From the cell containing the given text, extract its center point as [x, y] coordinate. 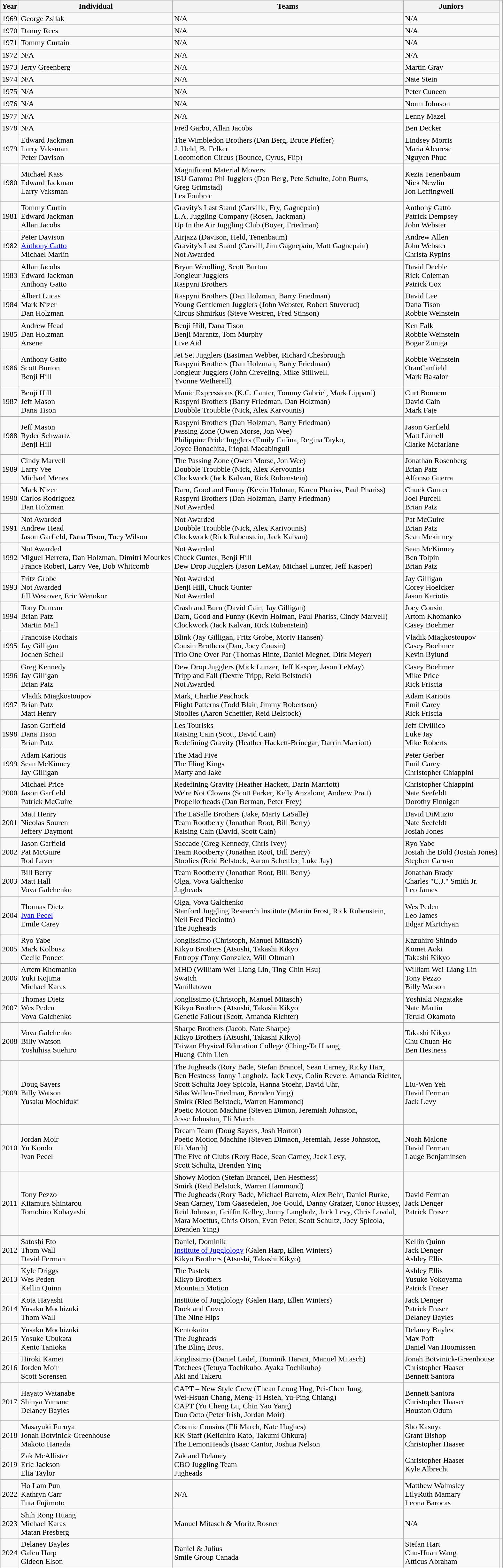
Not Awarded Doubble Troubble (Nick, Alex Karivounis) Clockwork (Rick Rubenstein, Jack Kalvan) [288, 528]
Manic Expressions (K.C. Canter, Tommy Gabriel, Mark Lippard) Raspyni Brothers (Barry Friedman, Dan Holzman) Doubble Troubble (Nick, Alex Karvounis) [288, 402]
Benji Hill Jeff Mason Dana Tison [96, 402]
2013 [10, 1280]
2017 [10, 1401]
Zak McAllister Eric Jackson Elia Taylor [96, 1465]
Magnificent Material Movers ISU Gamma Phi Jugglers (Dan Berg, Pete Schulte, John Burns, Greg Grimstad) Les Foubrac [288, 183]
George Zsilak [96, 19]
Jeff Civillico Luke Jay Mike Roberts [451, 734]
1969 [10, 19]
1998 [10, 734]
2001 [10, 823]
Not Awarded Chuck Gunter, Benji Hill Dew Drop Jugglers (Jason LeMay, Michael Lunzer, Jeff Kasper) [288, 557]
Kentokaito The Jugheads The Bling Bros. [288, 1338]
Jonathan Brady Charles "C.J." Smith Jr. Leo James [451, 881]
Noah Malone David Ferman Lauge Benjaminsen [451, 1148]
Jason Garfield Matt Linnell Clarke Mcfarlane [451, 436]
1983 [10, 275]
Takashi Kikyo Chu Chuan-Ho Ben Hestness [451, 1041]
2003 [10, 881]
1973 [10, 67]
Jeff Mason Ryder Schwartz Benji Hill [96, 436]
1980 [10, 183]
Ken Falk Robbie Weinstein Bogar Zuniga [451, 334]
Thomas Dietz Wes Peden Vova Galchenko [96, 1008]
1990 [10, 499]
Peter Gerber Emil Carey Christopher Chiappini [451, 764]
Robbie Weinstein OranCanfield Mark Bakalor [451, 368]
Crash and Burn (David Cain, Jay Gilligan) Darn, Good and Funny (Kevin Holman, Paul Phariss, Cindy Marvell) Clockwork (Jack Kalvan, Rick Rubenstein) [288, 616]
1992 [10, 557]
Anthony Gatto Patrick Dempsey John Webster [451, 217]
Tommy Curtin Edward Jackman Allan Jacobs [96, 217]
Ryo Yabe Josiah the Bold (Josiah Jones) Stephen Caruso [451, 852]
Jonglissimo (Daniel Ledel, Dominik Harant, Manuel Mitasch) Totchees (Tetuya Tochikubo, Ayaka Tochikubo) Aki and Takeru [288, 1368]
Danny Rees [96, 31]
Peter Davison Anthony Gatto Michael Marlin [96, 246]
Blink (Jay Gilligan, Fritz Grobe, Morty Hansen) Cousin Brothers (Dan, Joey Cousin) Trio One Over Par (Thomas Hinte, Daniel Megnet, Dirk Meyer) [288, 646]
Vova Galchenko Billy Watson Yoshihisa Suehiro [96, 1041]
Not Awarded Benji Hill, Chuck Gunter Not Awarded [288, 587]
Liu-Wen Yeh David Ferman Jack Levy [451, 1092]
Daniel & Julius Smile Group Canada [288, 1553]
Jack Denger Patrick Fraser Delaney Bayles [451, 1309]
Cosmic Cousins (Eli March, Nate Hughes) KK Staff (Keiichiro Kato, Takumi Ohkura) The LemonHeads (Isaac Cantor, Joshua Nelson [288, 1435]
Sho Kasuya Grant Bishop Christopher Haaser [451, 1435]
Ryo Yabe Mark Kolbusz Cecile Poncet [96, 949]
Olga, Vova Galchenko Stanford Juggling Research Institute (Martin Frost, Rick Rubenstein, Neil Fred Picciotto) The Jugheads [288, 915]
Sean McKinney Ben Tolpin Brian Patz [451, 557]
Joey Cousin Artom Khomanko Casey Boehmer [451, 616]
2005 [10, 949]
David Ferman Jack Denger Patrick Fraser [451, 1203]
The LaSalle Brothers (Jake, Marty LaSalle) Team Rootberry (Jonathan Root, Bill Berry) Raising Cain (David, Scott Cain) [288, 823]
Wes Peden Leo James Edgar Mkrtchyan [451, 915]
Peter Cuneen [451, 91]
Saccade (Greg Kennedy, Chris Ivey) Team Rootberry (Jonathan Root, Bill Berry) Stoolies (Reid Belstock, Aaron Schettler, Luke Jay) [288, 852]
Sharpe Brothers (Jacob, Nate Sharpe) Kikyo Brothers (Atsushi, Takashi Kikyo) Taiwan Physical Education College (Ching-Ta Huang, Huang-Chin Lien [288, 1041]
Not Awarded Andrew Head Jason Garfield, Dana Tison, Tuey Wilson [96, 528]
Tony Duncan Brian Patz Martin Mall [96, 616]
Nate Stein [451, 79]
1972 [10, 55]
1970 [10, 31]
Masayuki Furuya Jonah Botvinick-Greenhouse Makoto Hanada [96, 1435]
Adam Kariotis Sean McKinney Jay Gilligan [96, 764]
2019 [10, 1465]
Yoshiaki Nagatake Nate Martin Teruki Okamoto [451, 1008]
Chuck Gunter Joel Purcell Brian Patz [451, 499]
Albert Lucas Mark Nizer Dan Holzman [96, 305]
2015 [10, 1338]
Zak and Delaney CBO Juggling Team Jugheads [288, 1465]
1987 [10, 402]
1994 [10, 616]
Cindy Marvell Larry Vee Michael Menes [96, 469]
1981 [10, 217]
Artem Khomanko Yuki Kojima Michael Karas [96, 978]
Edward Jackman Larry Vaksman Peter Davison [96, 149]
2006 [10, 978]
1995 [10, 646]
1971 [10, 43]
1974 [10, 79]
Stefan Hart Chu-Huan Wang Atticus Abraham [451, 1553]
Les Tourisks Raising Cain (Scott, David Cain) Redefining Gravity (Heather Hackett-Brinegar, Darrin Marriott) [288, 734]
Doug Sayers Billy Watson Yusaku Mochiduki [96, 1092]
Andrew Allen John Webster Christa Rypins [451, 246]
1986 [10, 368]
Not Awarded Miguel Herrera, Dan Holzman, Dimitri Mourkes France Robert, Larry Vee, Bob Whitcomb [96, 557]
The Pastels Kikyo Brothers Mountain Motion [288, 1280]
David Deeble Rick Coleman Patrick Cox [451, 275]
Bill Berry Matt Hall Vova Galchenko [96, 881]
Gravity's Last Stand (Carville, Fry, Gagnepain) L.A. Juggling Company (Rosen, Jackman) Up In the Air Juggling Club (Boyer, Friedman) [288, 217]
1985 [10, 334]
2010 [10, 1148]
Tony Pezzo Kitamura Shintarou Tomohiro Kobayashi [96, 1203]
William Wei-Liang Lin Tony Pezzo Billy Watson [451, 978]
David DiMuzio Nate Seefeldt Josiah Jones [451, 823]
2023 [10, 1524]
2012 [10, 1250]
Christopher Chiappini Nate Seefeldt Dorothy Finnigan [451, 793]
1993 [10, 587]
Mark, Charlie Peachock Flight Patterns (Todd Blair, Jimmy Robertson) Stoolies (Aaron Schettler, Reid Belstock) [288, 705]
2018 [10, 1435]
Kazuhiro Shindo Komei Aoki Takashi Kikyo [451, 949]
1984 [10, 305]
Norm Johnson [451, 104]
Andrew Head Dan Holzman Arsene [96, 334]
1976 [10, 104]
Matt Henry Nicolas Souren Jeffery Daymont [96, 823]
Adam Kariotis Emil Carey Rick Friscia [451, 705]
MHD (William Wei-Liang Lin, Ting-Chin Hsu) Swatch Vanillatown [288, 978]
1982 [10, 246]
Kellin Quinn Jack Denger Ashley Ellis [451, 1250]
1977 [10, 116]
2000 [10, 793]
Yusaku Mochizuki Yosuke Ubukata Kento Tanioka [96, 1338]
Jonathan Rosenberg Brian Patz Alfonso Guerra [451, 469]
1979 [10, 149]
2014 [10, 1309]
2008 [10, 1041]
Bennett Santora Christopher Haaser Houston Odum [451, 1401]
2022 [10, 1494]
Martin Gray [451, 67]
Institute of Jugglology (Galen Harp, Ellen Winters) Duck and Cover The Nine Hips [288, 1309]
Kota Hayashi Yusaku Mochizuki Thom Wall [96, 1309]
Shih Rong Huang Michael Karas Matan Presberg [96, 1524]
Jonglissimo (Christoph, Manuel Mitasch) Kikyo Brothers (Atsushi, Takashi Kikyo Genetic Fallout (Scott, Amanda Richter) [288, 1008]
2011 [10, 1203]
1991 [10, 528]
Lenny Mazel [451, 116]
Jordan Moir Yu Kondo Ivan Pecel [96, 1148]
2016 [10, 1368]
1988 [10, 436]
Vladik Miagkostoupov Brian Patz Matt Henry [96, 705]
Raspyni Brothers (Dan Holzman, Barry Friedman) Young Gentlemen Jugglers (John Webster, Robert Stuverud) Circus Shmirkus (Steve Westren, Fred Stinson) [288, 305]
The Mad Five The Fling Kings Marty and Jake [288, 764]
Thomas Dietz Ivan Pecel Emile Carey [96, 915]
The Passing Zone (Owen Morse, Jon Wee) Doubble Troubble (Nick, Alex Kervounis) Clockwork (Jack Kalvan, Rick Rubenstein) [288, 469]
1978 [10, 128]
1996 [10, 675]
Anthony Gatto Scott Burton Benji Hill [96, 368]
Ho Lam Pun Kathryn Carr Futa Fujimoto [96, 1494]
Greg Kennedy Jay Gilligan Brian Patz [96, 675]
Casey Boehmer Mike Price Rick Friscia [451, 675]
Curt Bonnem David Cain Mark Faje [451, 402]
Michael Kass Edward Jackman Larry Vaksman [96, 183]
Jason Garfield Dana Tison Brian Patz [96, 734]
Allan Jacobs Edward Jackman Anthony Gatto [96, 275]
Francoise Rochais Jay Gilligan Jochen Schell [96, 646]
Manuel Mitasch & Moritz Rosner [288, 1524]
Delaney Bayles Galen Harp Gideon Elson [96, 1553]
1999 [10, 764]
Pat McGuire Brian PatzSean Mckinney [451, 528]
1975 [10, 91]
1997 [10, 705]
Benji Hill, Dana Tison Benji Marantz, Tom Murphy Live Aid [288, 334]
Hiroki Kamei Jorden Moir Scott Sorensen [96, 1368]
Kyle Driggs Wes Peden Kellin Quinn [96, 1280]
Jay Gilligan Corey Hoelcker Jason Kariotis [451, 587]
David Lee Dana Tison Robbie Weinstein [451, 305]
2004 [10, 915]
Jonah Botvinick-Greenhouse Christopher Haaser Bennett Santora [451, 1368]
2007 [10, 1008]
Teams [288, 6]
Darn, Good and Funny (Kevin Holman, Karen Phariss, Paul Phariss) Raspyni Brothers (Dan Holzman, Barry Friedman) Not Awarded [288, 499]
Year [10, 6]
Lindsey Morris Maria Alcarese Nguyen Phuc [451, 149]
2024 [10, 1553]
Kezia Tenenbaum Nick Newlin Jon Leffingwell [451, 183]
Michael Price Jason Garfield Patrick McGuire [96, 793]
Satoshi Eto Thom Wall David Ferman [96, 1250]
Fred Garbo, Allan Jacobs [288, 128]
2002 [10, 852]
Juniors [451, 6]
Hayato Watanabe Shinya Yamane Delaney Bayles [96, 1401]
Team Rootberry (Jonathan Root, Bill Berry) Olga, Vova Galchenko Jugheads [288, 881]
Mark Nizer Carlos Rodriguez Dan Holzman [96, 499]
Jonglissimo (Christoph, Manuel Mitasch) Kikyo Brothers (Atsushi, Takashi Kikyo Entropy (Tony Gonzalez, Will Oltman) [288, 949]
2009 [10, 1092]
The Wimbledon Brothers (Dan Berg, Bruce Pfeffer) J. Held, B. Felker Locomotion Circus (Bounce, Cyrus, Flip) [288, 149]
Jason Garfield Pat McGuire Rod Laver [96, 852]
Ben Decker [451, 128]
Individual [96, 6]
Bryan Wendling, Scott Burton Jongleur Jugglers Raspyni Brothers [288, 275]
Ashley Ellis Yusuke Yokoyama Patrick Fraser [451, 1280]
Christopher Haaser Kyle Albrecht [451, 1465]
Delaney Bayles Max Poff Daniel Van Hoomissen [451, 1338]
Fritz Grobe Not Awarded Jill Westover, Eric Wenokor [96, 587]
Airjazz (Davison, Held, Tenenbaum) Gravity's Last Stand (Carvill, Jim Gagnepain, Matt Gagnepain) Not Awarded [288, 246]
Dew Drop Jugglers (Mick Lunzer, Jeff Kasper, Jason LeMay) Tripp and Fall (Dextre Tripp, Reid Belstock) Not Awarded [288, 675]
Vladik Miagkostoupov Casey Boehmer Kevin Bylund [451, 646]
Jerry Greenberg [96, 67]
Tommy Curtain [96, 43]
Daniel, Dominik Institute of Jugglology (Galen Harp, Ellen Winters) Kikyo Brothers (Atsushi, Takashi Kikyo) [288, 1250]
Matthew Walmsley LilyRuth Mamary Leona Barocas [451, 1494]
1989 [10, 469]
